Determine the (x, y) coordinate at the center of the cell enclosing the given text.  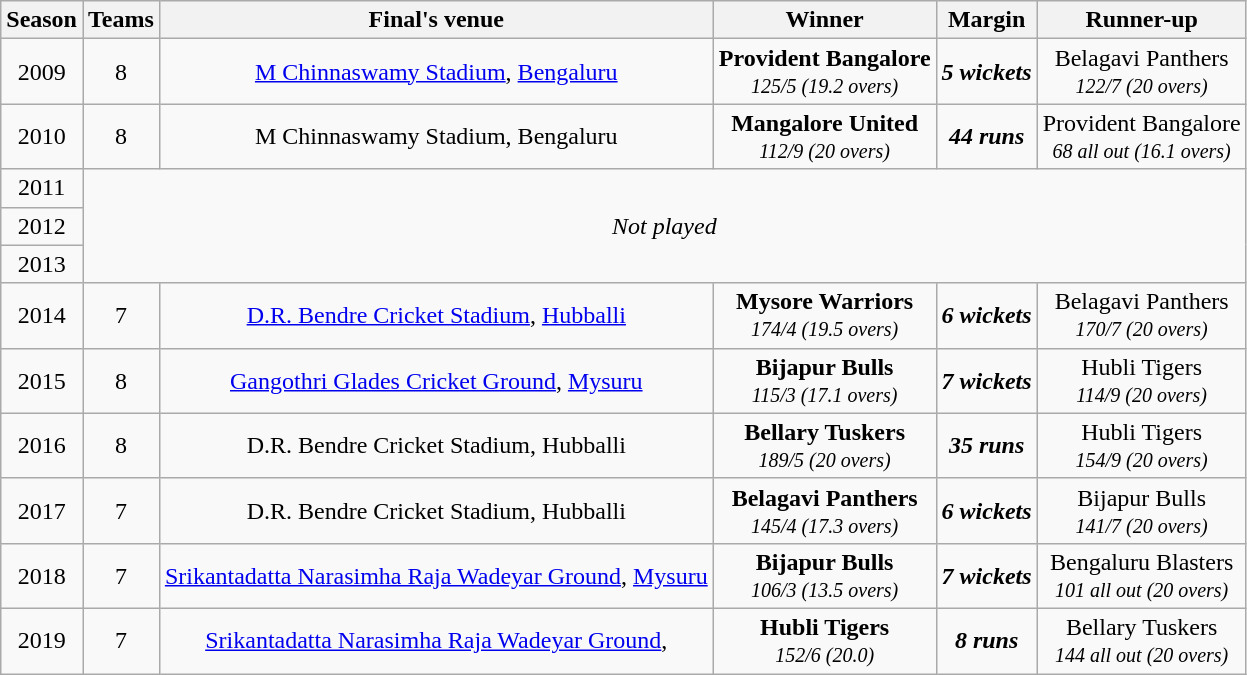
Srikantadatta Narasimha Raja Wadeyar Ground, (436, 640)
8 runs (986, 640)
2010 (42, 136)
Season (42, 20)
5 wickets (986, 72)
Winner (824, 20)
2014 (42, 316)
44 runs (986, 136)
Hubli Tigers114/9 (20 overs) (1142, 380)
2019 (42, 640)
Runner-up (1142, 20)
Mangalore United112/9 (20 overs) (824, 136)
2018 (42, 576)
Bijapur Bulls141/7 (20 overs) (1142, 510)
2009 (42, 72)
Gangothri Glades Cricket Ground, Mysuru (436, 380)
Provident Bangalore68 all out (16.1 overs) (1142, 136)
2012 (42, 226)
Belagavi Panthers122/7 (20 overs) (1142, 72)
Teams (120, 20)
Bellary Tuskers144 all out (20 overs) (1142, 640)
Belagavi Panthers145/4 (17.3 overs) (824, 510)
Margin (986, 20)
Srikantadatta Narasimha Raja Wadeyar Ground, Mysuru (436, 576)
2013 (42, 264)
2011 (42, 188)
Bengaluru Blasters101 all out (20 overs) (1142, 576)
Belagavi Panthers170/7 (20 overs) (1142, 316)
Bijapur Bulls115/3 (17.1 overs) (824, 380)
2015 (42, 380)
Not played (664, 226)
Provident Bangalore125/5 (19.2 overs) (824, 72)
Bijapur Bulls106/3 (13.5 overs) (824, 576)
Hubli Tigers154/9 (20 overs) (1142, 446)
Final's venue (436, 20)
Bellary Tuskers189/5 (20 overs) (824, 446)
2017 (42, 510)
2016 (42, 446)
35 runs (986, 446)
Hubli Tigers152/6 (20.0) (824, 640)
Mysore Warriors 174/4 (19.5 overs) (824, 316)
